Determine the (X, Y) coordinate at the center of the cell enclosing the given text.  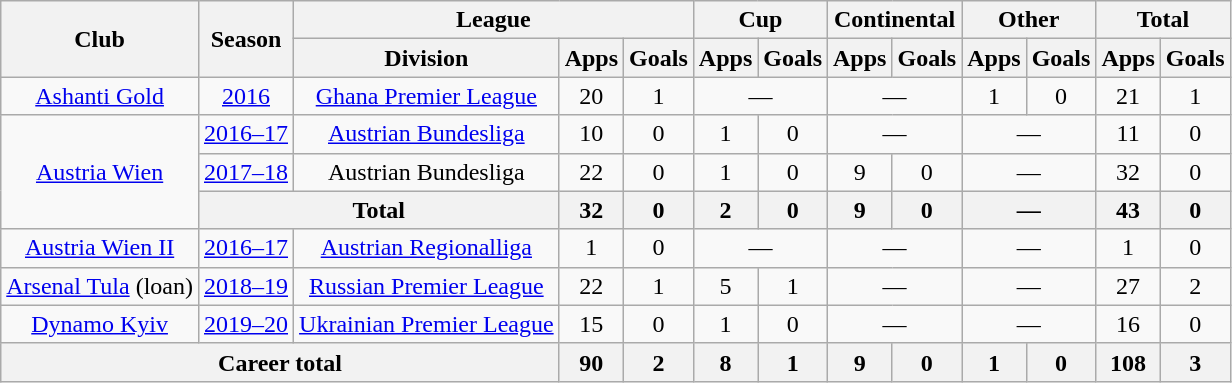
Austria Wien II (100, 248)
Cup (760, 20)
90 (591, 362)
Club (100, 39)
16 (1128, 324)
Other (1029, 20)
43 (1128, 210)
20 (591, 96)
Ukrainian Premier League (427, 324)
League (494, 20)
108 (1128, 362)
8 (725, 362)
2017–18 (246, 172)
Ashanti Gold (100, 96)
Austria Wien (100, 172)
Ghana Premier League (427, 96)
Season (246, 39)
21 (1128, 96)
11 (1128, 134)
15 (591, 324)
3 (1195, 362)
Continental (895, 20)
Austrian Regionalliga (427, 248)
2016 (246, 96)
Arsenal Tula (loan) (100, 286)
Career total (280, 362)
2019–20 (246, 324)
Division (427, 58)
27 (1128, 286)
5 (725, 286)
Russian Premier League (427, 286)
Dynamo Kyiv (100, 324)
2018–19 (246, 286)
10 (591, 134)
